Determine the (x, y) coordinate at the center of the cell enclosing the given text.  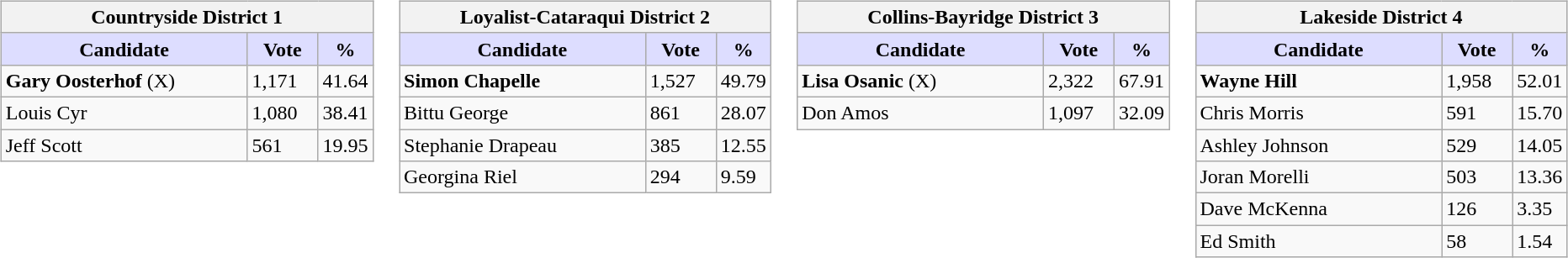
13.36 (1539, 177)
41.64 (345, 81)
294 (681, 177)
Gary Oosterhof (X) (124, 81)
Lisa Osanic (X) (920, 81)
52.01 (1539, 81)
591 (1477, 113)
1,080 (283, 113)
32.09 (1141, 113)
561 (283, 145)
Louis Cyr (124, 113)
38.41 (345, 113)
Georgina Riel (522, 177)
503 (1477, 177)
Wayne Hill (1319, 81)
529 (1477, 145)
Simon Chapelle (522, 81)
Bittu George (522, 113)
15.70 (1539, 113)
3.35 (1539, 209)
385 (681, 145)
2,322 (1078, 81)
Lakeside District 4 (1381, 17)
Collins-Bayridge District 3 (983, 17)
Loyalist-Cataraqui District 2 (585, 17)
9.59 (744, 177)
1.54 (1539, 241)
Don Amos (920, 113)
Ashley Johnson (1319, 145)
12.55 (744, 145)
67.91 (1141, 81)
1,171 (283, 81)
126 (1477, 209)
Chris Morris (1319, 113)
58 (1477, 241)
49.79 (744, 81)
Countryside District 1 (187, 17)
14.05 (1539, 145)
Ed Smith (1319, 241)
1,527 (681, 81)
Stephanie Drapeau (522, 145)
28.07 (744, 113)
Dave McKenna (1319, 209)
Joran Morelli (1319, 177)
1,958 (1477, 81)
19.95 (345, 145)
861 (681, 113)
1,097 (1078, 113)
Jeff Scott (124, 145)
